Determine the [X, Y] coordinate at the center of the cell enclosing the given text.  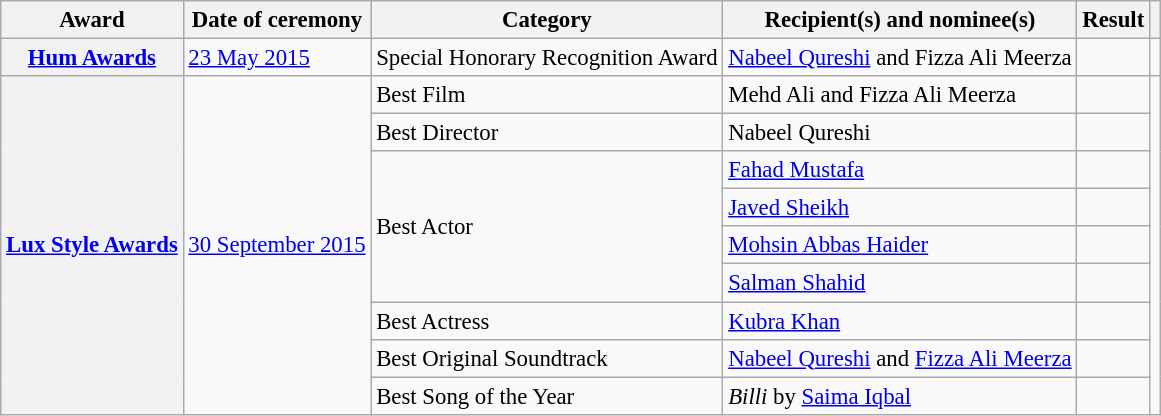
Mehd Ali and Fizza Ali Meerza [900, 95]
Mohsin Abbas Haider [900, 245]
Nabeel Qureshi [900, 133]
Best Actress [547, 321]
Lux Style Awards [92, 245]
Result [1114, 20]
Best Song of the Year [547, 396]
Kubra Khan [900, 321]
Date of ceremony [277, 20]
Award [92, 20]
Best Director [547, 133]
Best Actor [547, 226]
23 May 2015 [277, 58]
Special Honorary Recognition Award [547, 58]
Javed Sheikh [900, 208]
Billi by Saima Iqbal [900, 396]
Category [547, 20]
Recipient(s) and nominee(s) [900, 20]
Best Original Soundtrack [547, 358]
Hum Awards [92, 58]
Fahad Mustafa [900, 170]
30 September 2015 [277, 245]
Salman Shahid [900, 283]
Best Film [547, 95]
